Extract the (x, y) coordinate from the center of the cell holding the provided text.  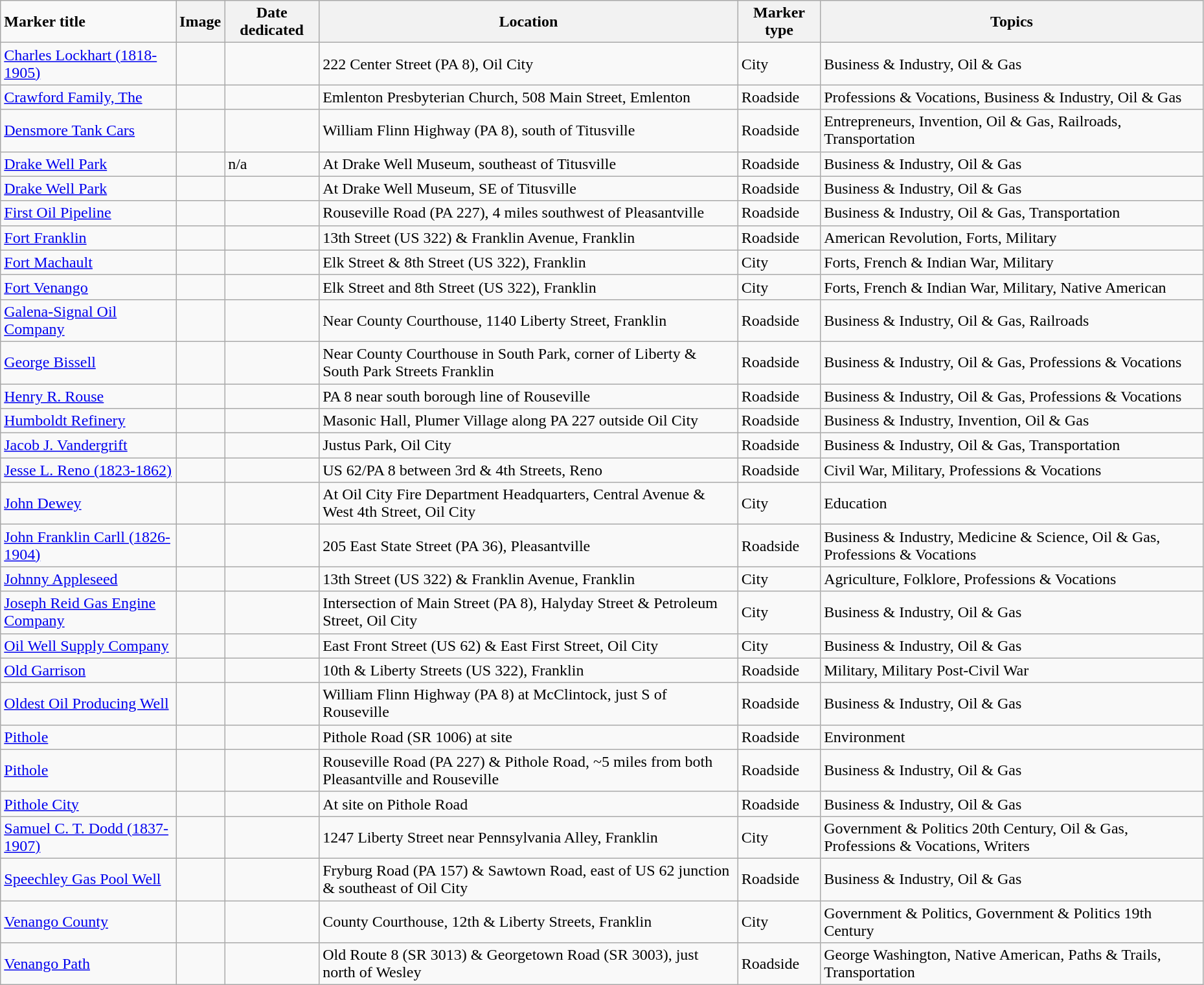
Agriculture, Folklore, Professions & Vocations (1012, 579)
Pithole City (88, 804)
Date dedicated (272, 22)
Intersection of Main Street (PA 8), Halyday Street & Petroleum Street, Oil City (528, 613)
Government & Politics 20th Century, Oil & Gas, Professions & Vocations, Writers (1012, 837)
William Flinn Highway (PA 8), south of Titusville (528, 131)
Rouseville Road (PA 227), 4 miles southwest of Pleasantville (528, 213)
At Drake Well Museum, southeast of Titusville (528, 164)
n/a (272, 164)
Near County Courthouse, 1140 Liberty Street, Franklin (528, 320)
Forts, French & Indian War, Military, Native American (1012, 287)
Rouseville Road (PA 227) & Pithole Road, ~5 miles from both Pleasantville and Rouseville (528, 771)
PA 8 near south borough line of Rouseville (528, 396)
Government & Politics, Government & Politics 19th Century (1012, 921)
1247 Liberty Street near Pennsylvania Alley, Franklin (528, 837)
Old Route 8 (SR 3013) & Georgetown Road (SR 3003), just north of Wesley (528, 964)
At Oil City Fire Department Headquarters, Central Avenue & West 4th Street, Oil City (528, 504)
Joseph Reid Gas Engine Company (88, 613)
William Flinn Highway (PA 8) at McClintock, just S of Rouseville (528, 703)
Location (528, 22)
Justus Park, Oil City (528, 446)
Henry R. Rouse (88, 396)
Business & Industry, Oil & Gas, Railroads (1012, 320)
Charles Lockhart (1818-1905) (88, 63)
Forts, French & Indian War, Military (1012, 262)
Johnny Appleseed (88, 579)
Environment (1012, 737)
Galena-Signal Oil Company (88, 320)
Old Garrison (88, 670)
Emlenton Presbyterian Church, 508 Main Street, Emlenton (528, 97)
Marker type (778, 22)
10th & Liberty Streets (US 322), Franklin (528, 670)
County Courthouse, 12th & Liberty Streets, Franklin (528, 921)
222 Center Street (PA 8), Oil City (528, 63)
Masonic Hall, Plumer Village along PA 227 outside Oil City (528, 421)
At site on Pithole Road (528, 804)
Professions & Vocations, Business & Industry, Oil & Gas (1012, 97)
US 62/PA 8 between 3rd & 4th Streets, Reno (528, 470)
Oil Well Supply Company (88, 646)
Near County Courthouse in South Park, corner of Liberty & South Park Streets Franklin (528, 363)
Venango County (88, 921)
Fort Franklin (88, 238)
Crawford Family, The (88, 97)
Civil War, Military, Professions & Vocations (1012, 470)
George Washington, Native American, Paths & Trails, Transportation (1012, 964)
Venango Path (88, 964)
Samuel C. T. Dodd (1837-1907) (88, 837)
East Front Street (US 62) & East First Street, Oil City (528, 646)
Humboldt Refinery (88, 421)
Image (201, 22)
American Revolution, Forts, Military (1012, 238)
Business & Industry, Medicine & Science, Oil & Gas, Professions & Vocations (1012, 545)
Military, Military Post-Civil War (1012, 670)
Education (1012, 504)
John Franklin Carll (1826-1904) (88, 545)
Marker title (88, 22)
Oldest Oil Producing Well (88, 703)
First Oil Pipeline (88, 213)
Pithole Road (SR 1006) at site (528, 737)
John Dewey (88, 504)
Entrepreneurs, Invention, Oil & Gas, Railroads, Transportation (1012, 131)
Elk Street and 8th Street (US 322), Franklin (528, 287)
Fort Venango (88, 287)
205 East State Street (PA 36), Pleasantville (528, 545)
At Drake Well Museum, SE of Titusville (528, 188)
Densmore Tank Cars (88, 131)
Elk Street & 8th Street (US 322), Franklin (528, 262)
Fort Machault (88, 262)
George Bissell (88, 363)
Jacob J. Vandergrift (88, 446)
Topics (1012, 22)
Jesse L. Reno (1823-1862) (88, 470)
Business & Industry, Invention, Oil & Gas (1012, 421)
Fryburg Road (PA 157) & Sawtown Road, east of US 62 junction & southeast of Oil City (528, 879)
Speechley Gas Pool Well (88, 879)
